Pinpoint the cell where the given text exists, returning its (x, y) midpoint coordinate. 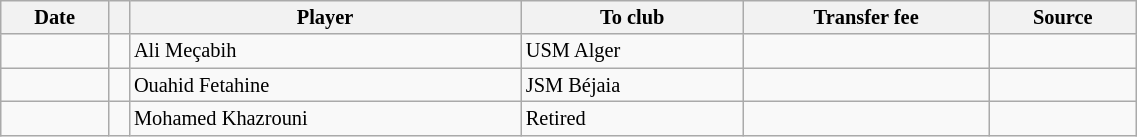
Source (1063, 17)
Retired (632, 118)
Transfer fee (866, 17)
Ouahid Fetahine (325, 85)
Ali Meçabih (325, 51)
JSM Béjaia (632, 85)
Date (55, 17)
Player (325, 17)
To club (632, 17)
Mohamed Khazrouni (325, 118)
USM Alger (632, 51)
